Scan for the cell matching the given text and deliver its (X, Y) coordinate at center. 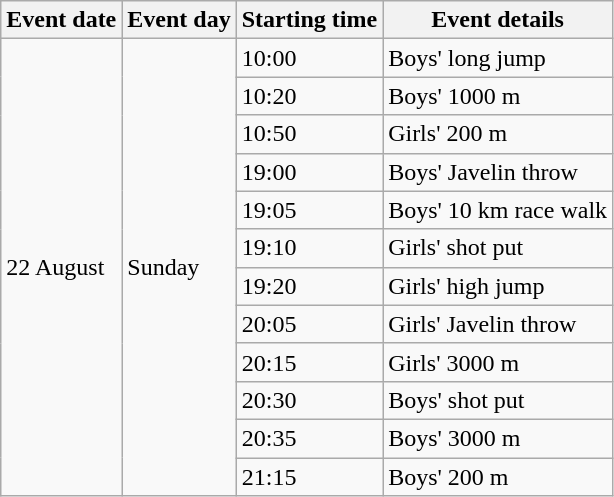
20:05 (309, 324)
Event date (62, 20)
19:10 (309, 248)
19:00 (309, 172)
21:15 (309, 477)
Girls' high jump (498, 286)
Boys' long jump (498, 58)
19:05 (309, 210)
Boys' shot put (498, 400)
20:30 (309, 400)
10:50 (309, 134)
Boys' 3000 m (498, 438)
Boys' 10 km race walk (498, 210)
Boys' 200 m (498, 477)
10:00 (309, 58)
Girls' Javelin throw (498, 324)
Girls' shot put (498, 248)
Girls' 200 m (498, 134)
Girls' 3000 m (498, 362)
Starting time (309, 20)
20:15 (309, 362)
20:35 (309, 438)
10:20 (309, 96)
Boys' 1000 m (498, 96)
19:20 (309, 286)
Event details (498, 20)
22 August (62, 268)
Sunday (179, 268)
Boys' Javelin throw (498, 172)
Event day (179, 20)
